Search for the cell housing the specified text and yield its [X, Y] center coordinate. 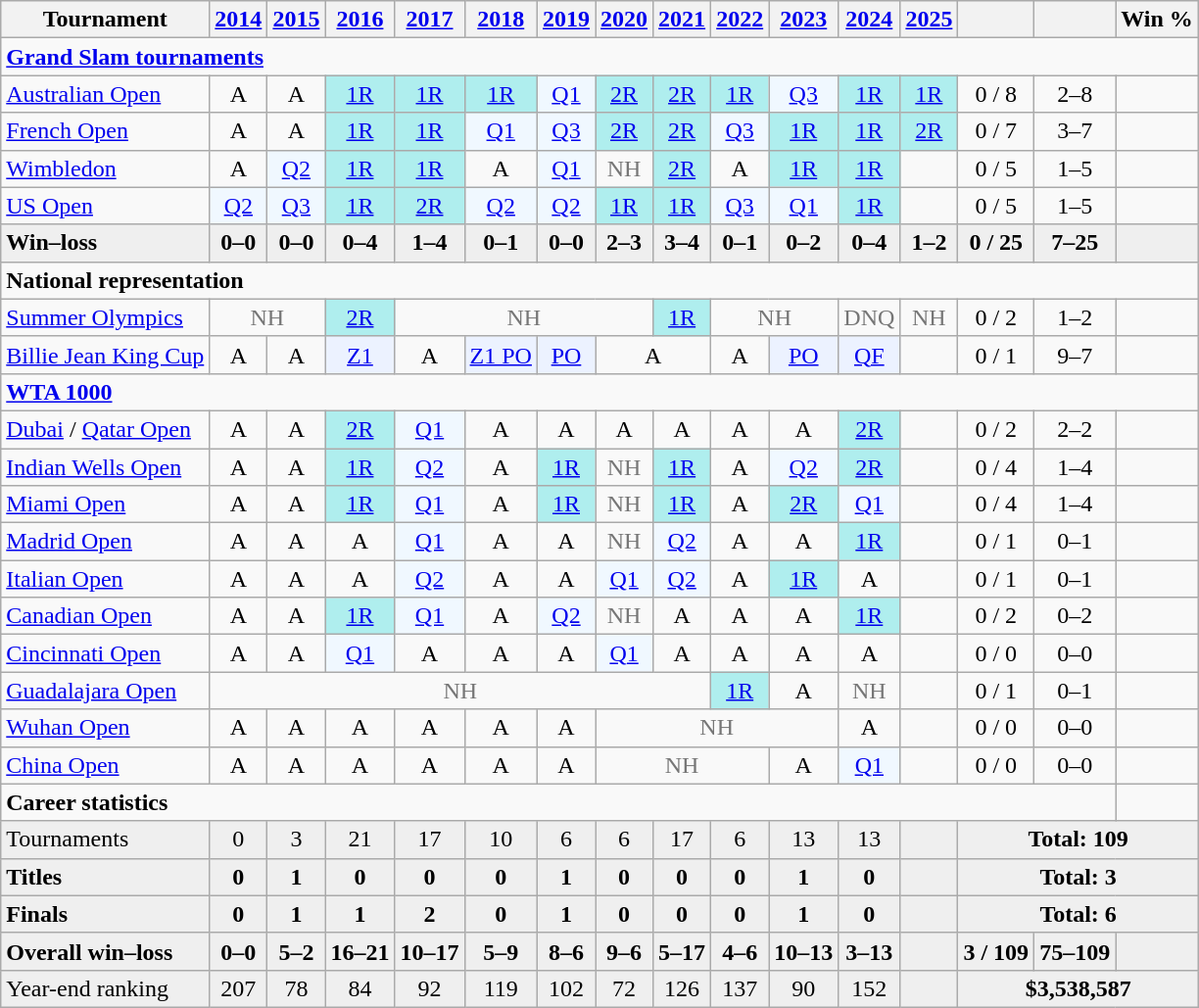
2020 [625, 20]
10 [501, 840]
Indian Wells Open [106, 467]
WTA 1000 [599, 392]
French Open [106, 131]
Titles [106, 877]
5–9 [501, 951]
92 [429, 988]
90 [803, 988]
Summer Olympics [106, 317]
Wuhan Open [106, 728]
8–6 [566, 951]
2–3 [625, 243]
207 [239, 988]
Guadalajara Open [106, 691]
Z1 PO [501, 355]
3–13 [870, 951]
Italian Open [106, 579]
DNQ [870, 317]
3–4 [682, 243]
Dubai / Qatar Open [106, 429]
2022 [741, 20]
3 [296, 840]
102 [566, 988]
0 / 7 [996, 131]
2018 [501, 20]
National representation [599, 280]
Tournaments [106, 840]
Canadian Open [106, 616]
Total: 6 [1078, 914]
16–21 [360, 951]
Wimbledon [106, 168]
China Open [106, 765]
2021 [682, 20]
Billie Jean King Cup [106, 355]
152 [870, 988]
Tournament [106, 20]
Total: 3 [1078, 877]
119 [501, 988]
Madrid Open [106, 542]
2014 [239, 20]
7–25 [1076, 243]
QF [870, 355]
72 [625, 988]
2–2 [1076, 429]
Year-end ranking [106, 988]
Finals [106, 914]
Australian Open [106, 94]
21 [360, 840]
Total: 109 [1078, 840]
0 / 8 [996, 94]
2 [429, 914]
2–8 [1076, 94]
Grand Slam tournaments [599, 57]
126 [682, 988]
3 / 109 [996, 951]
3–7 [1076, 131]
Win % [1158, 20]
Z1 [360, 355]
Overall win–loss [106, 951]
0 / 25 [996, 243]
5–2 [296, 951]
5–17 [682, 951]
4–6 [741, 951]
10–13 [803, 951]
78 [296, 988]
2025 [929, 20]
2023 [803, 20]
Miami Open [106, 504]
75–109 [1076, 951]
Cincinnati Open [106, 653]
Win–loss [106, 243]
2015 [296, 20]
$3,538,587 [1078, 988]
2017 [429, 20]
9–6 [625, 951]
84 [360, 988]
US Open [106, 206]
137 [741, 988]
9–7 [1076, 355]
2024 [870, 20]
2019 [566, 20]
10–17 [429, 951]
2016 [360, 20]
Career statistics [558, 802]
